Return the [X, Y] coordinate for the center point of the cell that contains the specified text.  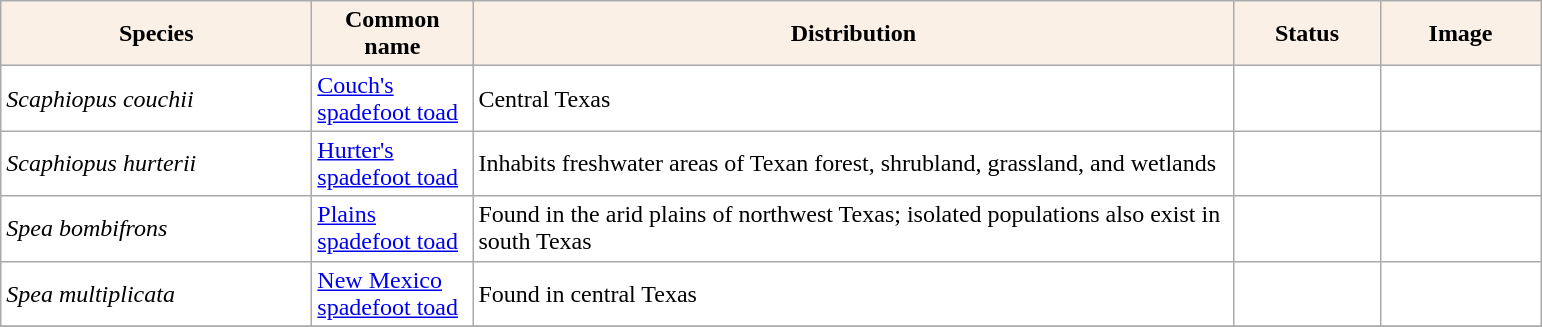
Hurter's spadefoot toad [392, 164]
Found in the arid plains of northwest Texas; isolated populations also exist in south Texas [854, 228]
Found in central Texas [854, 294]
Distribution [854, 34]
Spea multiplicata [156, 294]
New Mexico spadefoot toad [392, 294]
Image [1460, 34]
Common name [392, 34]
Couch's spadefoot toad [392, 98]
Plains spadefoot toad [392, 228]
Spea bombifrons [156, 228]
Scaphiopus hurterii [156, 164]
Inhabits freshwater areas of Texan forest, shrubland, grassland, and wetlands [854, 164]
Species [156, 34]
Status [1307, 34]
Central Texas [854, 98]
Scaphiopus couchii [156, 98]
